Provide the (X, Y) coordinate of the cell's center where the given text is located.  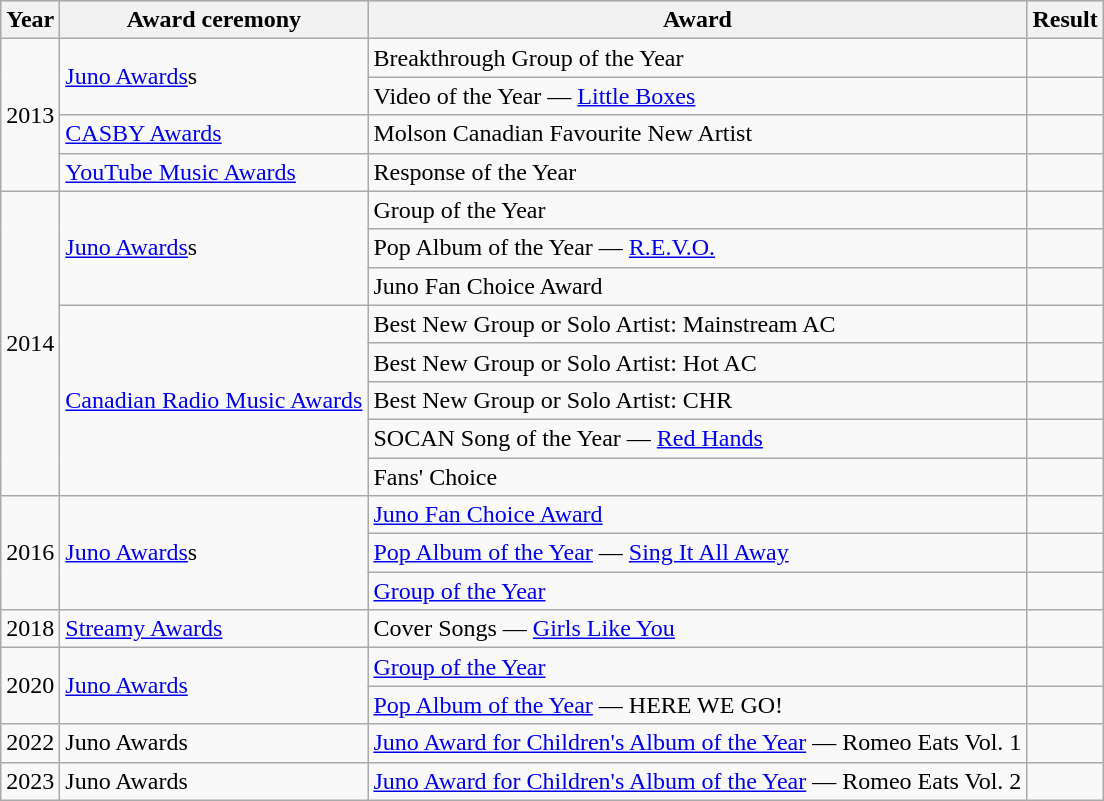
2018 (30, 629)
Pop Album of the Year — Sing It All Away (698, 553)
2020 (30, 686)
2022 (30, 743)
Video of the Year — Little Boxes (698, 96)
Juno Award for Children's Album of the Year — Romeo Eats Vol. 1 (698, 743)
CASBY Awards (214, 134)
Award ceremony (214, 20)
2023 (30, 781)
Streamy Awards (214, 629)
Fans' Choice (698, 477)
SOCAN Song of the Year — Red Hands (698, 438)
Molson Canadian Favourite New Artist (698, 134)
Pop Album of the Year — R.E.V.O. (698, 248)
Juno Award for Children's Album of the Year — Romeo Eats Vol. 2 (698, 781)
Pop Album of the Year — HERE WE GO! (698, 705)
Best New Group or Solo Artist: Mainstream AC (698, 324)
Canadian Radio Music Awards (214, 400)
Breakthrough Group of the Year (698, 58)
2016 (30, 553)
Best New Group or Solo Artist: Hot AC (698, 362)
2014 (30, 343)
Best New Group or Solo Artist: CHR (698, 400)
Response of the Year (698, 172)
Result (1065, 20)
YouTube Music Awards (214, 172)
Award (698, 20)
2013 (30, 115)
Year (30, 20)
Cover Songs — Girls Like You (698, 629)
